Return [X, Y] of the center of cell containing provided text 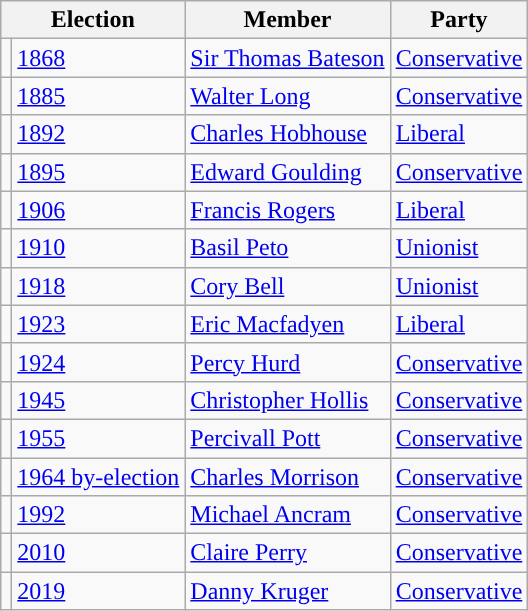
Percivall Pott [288, 438]
Claire Perry [288, 553]
Edward Goulding [288, 172]
1892 [98, 134]
Cory Bell [288, 286]
1868 [98, 58]
1955 [98, 438]
Election [93, 20]
Percy Hurd [288, 362]
2010 [98, 553]
Michael Ancram [288, 515]
Eric Macfadyen [288, 324]
1918 [98, 286]
1906 [98, 210]
Basil Peto [288, 248]
Charles Hobhouse [288, 134]
Sir Thomas Bateson [288, 58]
Christopher Hollis [288, 400]
2019 [98, 591]
Member [288, 20]
1895 [98, 172]
Charles Morrison [288, 477]
1923 [98, 324]
1964 by-election [98, 477]
1910 [98, 248]
Francis Rogers [288, 210]
1924 [98, 362]
Danny Kruger [288, 591]
1992 [98, 515]
Walter Long [288, 96]
Party [459, 20]
1945 [98, 400]
1885 [98, 96]
